Extract the [x, y] coordinate from the center of the cell holding the provided text.  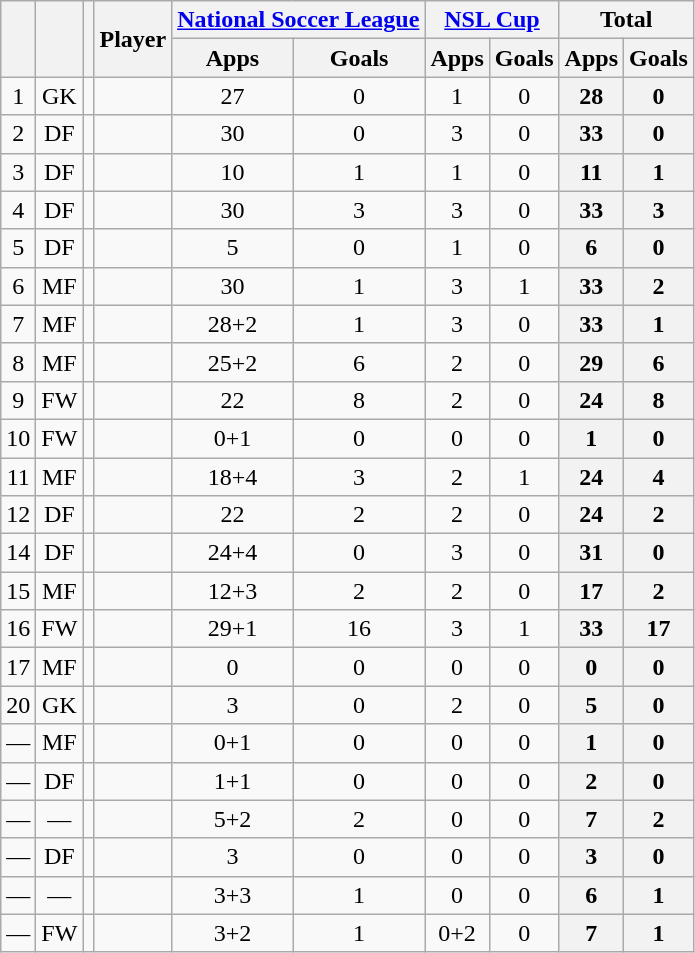
12 [18, 515]
1+1 [233, 781]
Total [626, 20]
12+3 [233, 591]
29+1 [233, 629]
5+2 [233, 819]
29 [591, 362]
31 [591, 553]
3+3 [233, 895]
14 [18, 553]
15 [18, 591]
Player [133, 39]
28 [591, 96]
28+2 [233, 324]
NSL Cup [492, 20]
25+2 [233, 362]
24+4 [233, 553]
0+2 [457, 933]
20 [18, 705]
National Soccer League [298, 20]
27 [233, 96]
9 [18, 400]
3+2 [233, 933]
18+4 [233, 477]
